Locate the cell with the specified text and output its (X, Y) center coordinate. 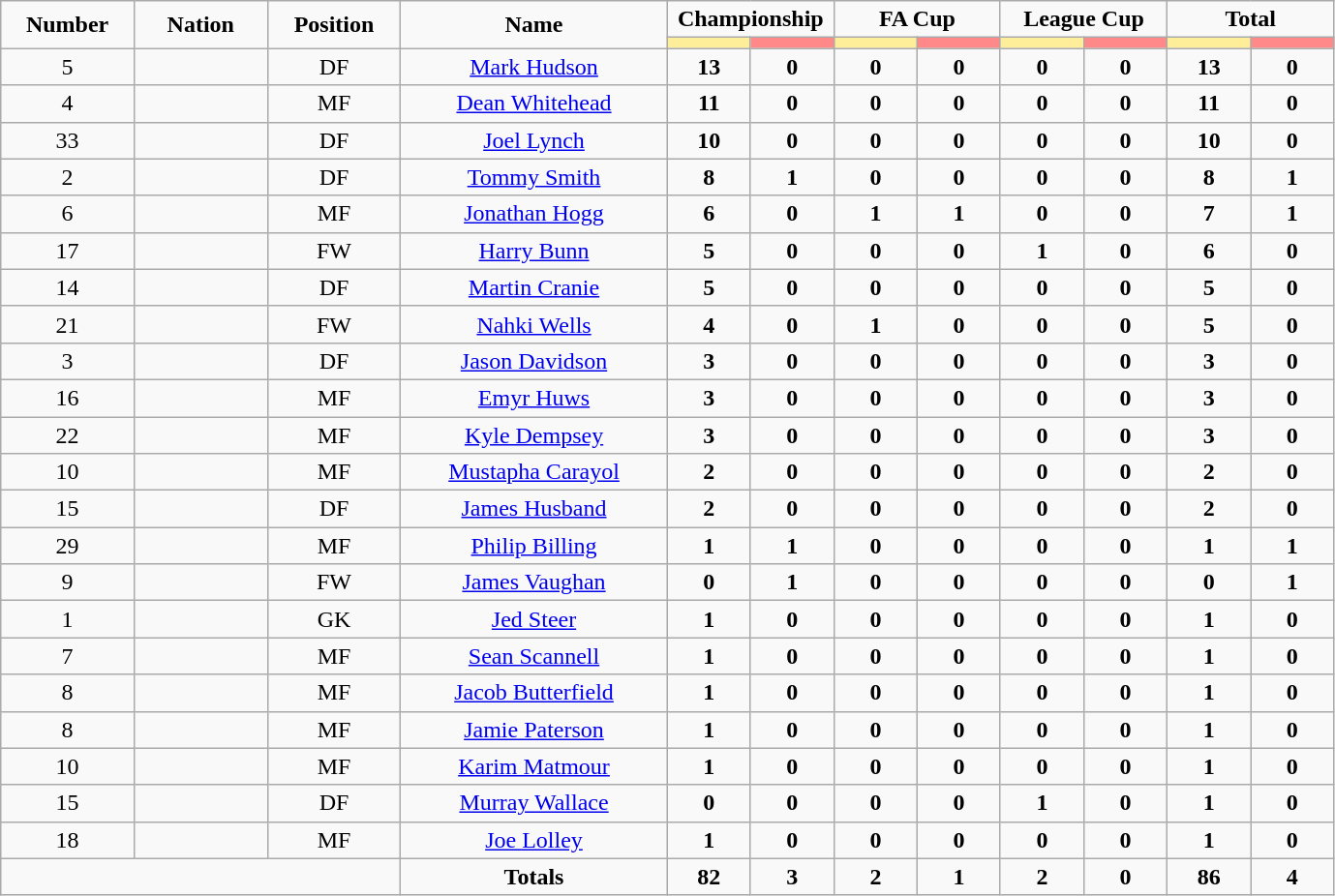
Mark Hudson (534, 67)
Joel Lynch (534, 140)
22 (68, 434)
82 (709, 877)
FA Cup (917, 19)
9 (68, 582)
86 (1209, 877)
James Husband (534, 509)
James Vaughan (534, 582)
Jason Davidson (534, 361)
Emyr Huws (534, 398)
Number (68, 25)
Karim Matmour (534, 766)
Harry Bunn (534, 251)
14 (68, 287)
Position (334, 25)
Sean Scannell (534, 656)
Tommy Smith (534, 177)
Nation (200, 25)
Jed Steer (534, 619)
33 (68, 140)
Jacob Butterfield (534, 693)
Jamie Paterson (534, 730)
Dean Whitehead (534, 104)
Philip Billing (534, 546)
16 (68, 398)
21 (68, 324)
GK (334, 619)
Name (534, 25)
29 (68, 546)
Jonathan Hogg (534, 214)
Murray Wallace (534, 803)
Joe Lolley (534, 840)
18 (68, 840)
Mustapha Carayol (534, 472)
Totals (534, 877)
Championship (750, 19)
Martin Cranie (534, 287)
17 (68, 251)
Kyle Dempsey (534, 434)
Nahki Wells (534, 324)
Total (1251, 19)
League Cup (1083, 19)
